For the text-containing cell, return its midpoint in [x, y] coordinate format. 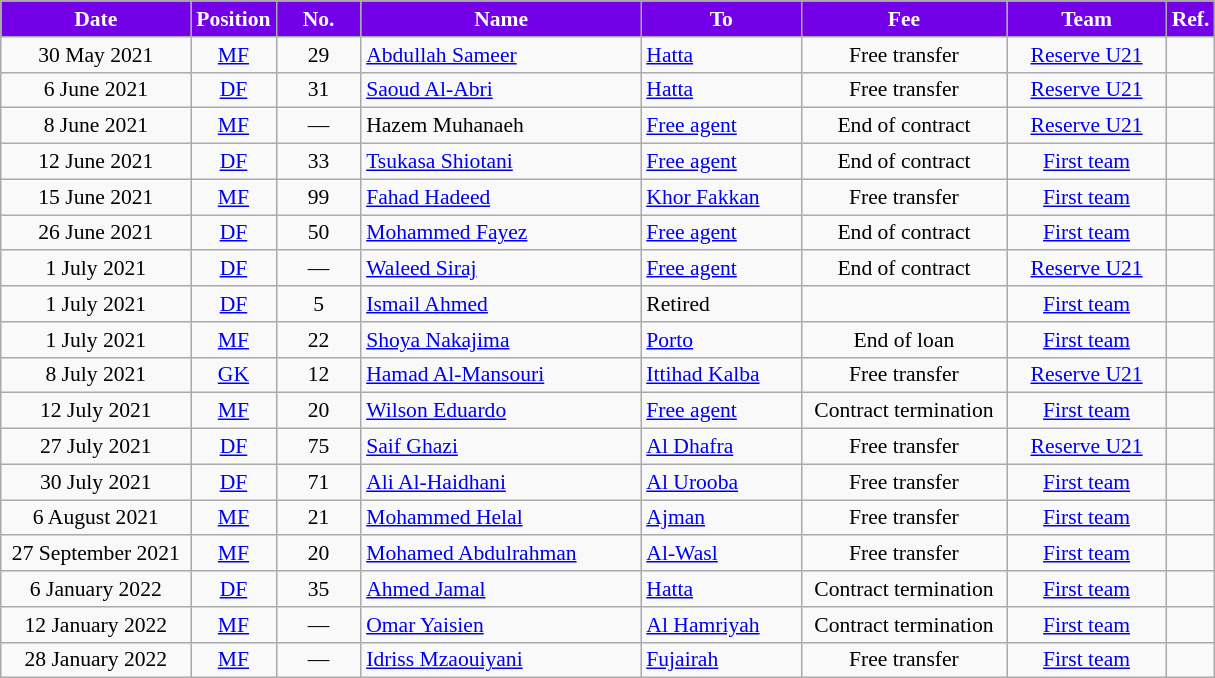
Fujairah [721, 660]
99 [318, 197]
Porto [721, 340]
Wilson Eduardo [501, 411]
12 January 2022 [96, 625]
Saif Ghazi [501, 447]
6 June 2021 [96, 90]
Al-Wasl [721, 554]
71 [318, 482]
Al Urooba [721, 482]
Al Dhafra [721, 447]
Date [96, 19]
Mohammed Helal [501, 518]
Saoud Al-Abri [501, 90]
No. [318, 19]
Abdullah Sameer [501, 55]
Idriss Mzaouiyani [501, 660]
Ahmed Jamal [501, 589]
Tsukasa Shiotani [501, 162]
Hazem Muhanaeh [501, 126]
27 July 2021 [96, 447]
Team [1086, 19]
Ref. [1191, 19]
Shoya Nakajima [501, 340]
Omar Yaisien [501, 625]
12 June 2021 [96, 162]
35 [318, 589]
Fee [904, 19]
21 [318, 518]
30 May 2021 [96, 55]
Mohamed Abdulrahman [501, 554]
To [721, 19]
6 August 2021 [96, 518]
Ismail Ahmed [501, 304]
Fahad Hadeed [501, 197]
Khor Fakkan [721, 197]
27 September 2021 [96, 554]
Position [234, 19]
30 July 2021 [96, 482]
12 [318, 375]
8 June 2021 [96, 126]
50 [318, 233]
GK [234, 375]
28 January 2022 [96, 660]
Name [501, 19]
33 [318, 162]
Ajman [721, 518]
Mohammed Fayez [501, 233]
8 July 2021 [96, 375]
Al Hamriyah [721, 625]
Hamad Al-Mansouri [501, 375]
5 [318, 304]
6 January 2022 [96, 589]
26 June 2021 [96, 233]
15 June 2021 [96, 197]
22 [318, 340]
29 [318, 55]
Ittihad Kalba [721, 375]
12 July 2021 [96, 411]
Ali Al-Haidhani [501, 482]
75 [318, 447]
Waleed Siraj [501, 269]
End of loan [904, 340]
31 [318, 90]
Retired [721, 304]
